Pinpoint the cell where the given text exists, returning its [x, y] midpoint coordinate. 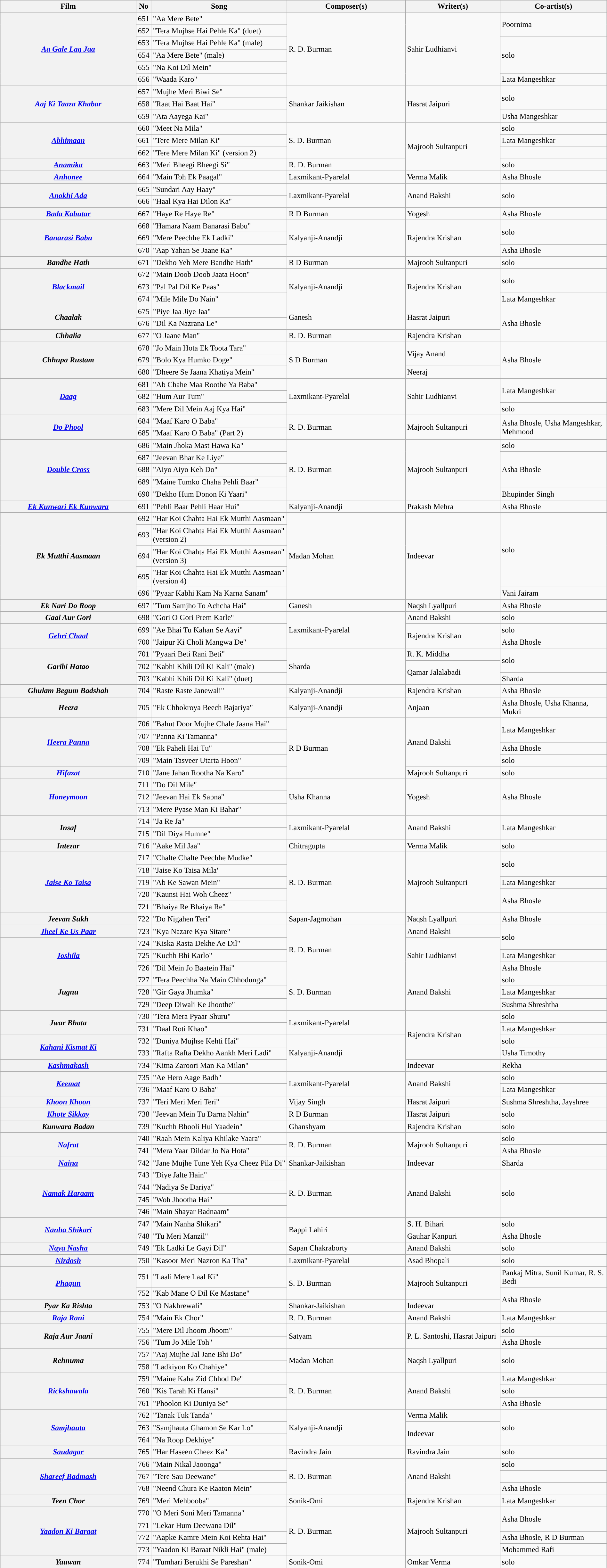
732 [143, 1041]
"Laali Mere Laal Ki" [219, 1277]
"Bolo Kya Humko Doge" [219, 360]
Raja Aur Jaani [68, 1336]
S. H. Bihari [453, 1224]
"Raat Hai Baat Hai" [219, 104]
Usha Khanna [346, 797]
Omkar Verma [453, 1562]
"Na Roop Dekhiye" [219, 1440]
686 [143, 445]
"Kitna Zaroori Man Ka Milan" [219, 1065]
Asha Bhosle, R D Burman [553, 1537]
"Ek Paheli Hai Tu" [219, 748]
"Aap Yahan Se Jaane Ka" [219, 250]
Kunwara Badan [68, 1126]
"Woh Jhootha Hai" [219, 1200]
"Ab Chahe Maa Roothe Ya Baba" [219, 384]
Garibi Hatao [68, 666]
Joshila [68, 955]
Khoon Khoon [68, 1102]
Usha Mangeshkar [553, 116]
"Pyaari Beti Rani Beti" [219, 654]
713 [143, 809]
Blackmail [68, 287]
681 [143, 384]
652 [143, 31]
Nafrat [68, 1144]
"Tera Peechha Na Main Chhodunga" [219, 980]
"Jaipur Ki Choli Mangwa De" [219, 642]
"Do Nigahen Teri" [219, 919]
"Tere Sau Deewane" [219, 1476]
684 [143, 421]
"Duniya Mujhse Kehti Hai" [219, 1041]
Sushma Shreshtha, Jayshree [553, 1102]
"Main Nanha Shikari" [219, 1224]
"Jane Mujhe Tune Yeh Kya Cheez Pila Di" [219, 1163]
746 [143, 1212]
Nanha Shikari [68, 1230]
"Maine Tumko Chaha Pehli Baar" [219, 482]
660 [143, 128]
674 [143, 299]
Insaf [68, 828]
679 [143, 360]
Sushma Shreshtha [553, 1004]
Pankaj Mitra, Sunil Kumar, R. S. Bedi [553, 1277]
"Tera Mujhse Hai Pehle Ka" (male) [219, 43]
705 [143, 707]
"Tum Jo Mile Toh" [219, 1342]
733 [143, 1053]
Ghulam Begum Badshah [68, 691]
Chitragupta [346, 846]
Yauwan [68, 1562]
Satyam [346, 1336]
653 [143, 43]
"Tere Mere Milan Ki" [219, 140]
"Kis Tarah Ki Hansi" [219, 1391]
"Ek Chhokroya Beech Bajariya" [219, 707]
727 [143, 980]
"Ladkiyon Ko Chahiye" [219, 1366]
Bappi Lahiri [346, 1230]
"Har Koi Chahta Hai Ek Mutthi Aasmaan" (version 2) [219, 535]
"O Meri Soni Meri Tamanna" [219, 1513]
721 [143, 907]
"Har Koi Chahta Hai Ek Mutthi Aasmaan" (version 3) [219, 556]
Sapan-Jagmohan [346, 919]
"Kuchh Bhi Karlo" [219, 955]
"Aake Mil Jaa" [219, 846]
743 [143, 1175]
Poornima [553, 25]
730 [143, 1017]
Namak Haraam [68, 1193]
Abhimaan [68, 140]
"Pehli Baar Pehli Haar Hui" [219, 506]
768 [143, 1489]
756 [143, 1342]
"Dil Ka Nazrana Le" [219, 323]
"Haye Re Haye Re" [219, 214]
Keemat [68, 1084]
678 [143, 348]
706 [143, 724]
699 [143, 630]
"Tere Mere Milan Ki" (version 2) [219, 153]
"Pyaar Kabhi Kam Na Karna Sanam" [219, 593]
744 [143, 1187]
760 [143, 1391]
"Waada Karo" [219, 79]
No [143, 6]
"Jeevan Bhar Ke Liye" [219, 458]
Banarasi Babu [68, 238]
"Ata Aayega Kai" [219, 116]
"Samjhauta Ghamon Se Kar Lo" [219, 1428]
690 [143, 494]
"Aiyo Aiyo Keh Do" [219, 470]
Hifazat [68, 772]
Jwar Bhata [68, 1023]
663 [143, 165]
723 [143, 931]
"Gir Gaya Jhumka" [219, 992]
Anamika [68, 165]
Gehri Chaal [68, 636]
731 [143, 1029]
"Jeevan Mein Tu Darna Nahin" [219, 1114]
666 [143, 202]
683 [143, 409]
Vijay Singh [346, 1102]
Jeevan Sukh [68, 919]
Nirdosh [68, 1260]
742 [143, 1163]
740 [143, 1138]
741 [143, 1151]
Vijay Anand [453, 354]
"Maine Kaha Zid Chhod De" [219, 1379]
682 [143, 397]
"Sundari Aay Haay" [219, 189]
689 [143, 482]
Pyar Ka Rishta [68, 1306]
Daag [68, 397]
"Tumhari Berukhi Se Pareshan" [219, 1562]
749 [143, 1248]
Film [68, 6]
708 [143, 748]
Anhonee [68, 177]
"Piye Jaa Jiye Jaa" [219, 311]
747 [143, 1224]
"Raste Raste Janewali" [219, 691]
"Bhaiya Re Bhaiya Re" [219, 907]
737 [143, 1102]
"Jane Jahan Rootha Na Karo" [219, 772]
665 [143, 189]
"Rafta Rafta Dekho Aankh Meri Ladi" [219, 1053]
766 [143, 1464]
716 [143, 846]
Ek Kunwari Ek Kunwara [68, 506]
"Har Koi Chahta Hai Ek Mutthi Aasmaan" [219, 518]
656 [143, 79]
759 [143, 1379]
Honeymoon [68, 797]
"Diye Jalte Hain" [219, 1175]
Composer(s) [346, 6]
658 [143, 104]
Bada Kabutar [68, 214]
722 [143, 919]
"Neend Chura Ke Raaton Mein" [219, 1489]
676 [143, 323]
712 [143, 797]
735 [143, 1077]
Saudagar [68, 1452]
"Mere Pyase Man Ki Bahar" [219, 809]
"Pal Pal Dil Ke Paas" [219, 287]
"Deep Diwali Ke Jhoothe" [219, 1004]
"Ek Ladki Le Gayi Dil" [219, 1248]
"Do Dil Mile" [219, 785]
Naina [68, 1163]
"Meri Bheegi Bheegi Si" [219, 165]
715 [143, 834]
"Bahut Door Mujhe Chale Jaana Hai" [219, 724]
"Dheere Se Jaana Khatiya Mein" [219, 372]
734 [143, 1065]
738 [143, 1114]
Naya Nasha [68, 1248]
767 [143, 1476]
764 [143, 1440]
Rekha [553, 1065]
"Har Haseen Cheez Ka" [219, 1452]
668 [143, 226]
726 [143, 968]
"Haal Kya Hai Dilon Ka" [219, 202]
Asha Bhosle, Usha Mangeshkar, Mehmood [553, 427]
"Meri Mehbooba" [219, 1501]
"Mile Mile Do Nain" [219, 299]
Ek Mutthi Aasmaan [68, 556]
S D Burman [346, 360]
698 [143, 618]
703 [143, 679]
719 [143, 882]
770 [143, 1513]
"Main Toh Ek Paagal" [219, 177]
720 [143, 895]
"Dil Mein Jo Baatein Hai" [219, 968]
711 [143, 785]
"Dekho Hum Donon Ki Yaari" [219, 494]
"Maaf Karo O Baba" (Part 2) [219, 433]
701 [143, 654]
"Tu Meri Manzil" [219, 1236]
"Ab Ke Sawan Mein" [219, 882]
Intezar [68, 846]
664 [143, 177]
707 [143, 736]
Yaadon Ki Baraat [68, 1531]
736 [143, 1090]
729 [143, 1004]
739 [143, 1126]
695 [143, 577]
694 [143, 556]
Sapan Chakraborty [346, 1248]
693 [143, 535]
Jheel Ke Us Paar [68, 931]
"Kabhi Khili Dil Ki Kali" (male) [219, 666]
675 [143, 311]
Anokhi Ada [68, 195]
"Mere Peechhe Ek Ladki" [219, 238]
Neeraj [453, 372]
Kahani Kismat Ki [68, 1047]
Shankar Jaikishan [346, 104]
724 [143, 943]
Chhalia [68, 335]
688 [143, 470]
Usha Timothy [553, 1053]
Asha Bhosle, Usha Khanna, Mukri [553, 707]
"Dil Diya Humne" [219, 834]
Samjhauta [68, 1428]
Writer(s) [453, 6]
680 [143, 372]
Prakash Mehra [453, 506]
"Dekho Yeh Mere Bandhe Hath" [219, 262]
Anjaan [453, 707]
Vani Jairam [553, 593]
771 [143, 1525]
673 [143, 287]
Chhupa Rustam [68, 360]
Rehnuma [68, 1360]
"Kya Nazare Kya Sitare" [219, 931]
Rickshawala [68, 1391]
Ek Nari Do Roop [68, 606]
"Aa Mere Bete" (male) [219, 55]
Teen Chor [68, 1501]
"Meet Na Mila" [219, 128]
"Tera Mera Pyaar Shuru" [219, 1017]
758 [143, 1366]
"Lekar Hum Deewana Dil" [219, 1525]
710 [143, 772]
672 [143, 275]
752 [143, 1293]
"Raah Mein Kaliya Khilake Yaara" [219, 1138]
662 [143, 153]
"Jo Main Hota Ek Toota Tara" [219, 348]
"Jaise Ko Taisa Mila" [219, 870]
"Nadiya Se Dariya" [219, 1187]
"Teri Meri Meri Teri" [219, 1102]
"Jeevan Hai Ek Sapna" [219, 797]
Chaalak [68, 317]
Asad Bhopali [453, 1260]
Aaj Ki Taaza Khabar [68, 104]
Shareef Badmash [68, 1476]
750 [143, 1260]
669 [143, 238]
"Mujhe Meri Biwi Se" [219, 92]
"Har Koi Chahta Hai Ek Mutthi Aasmaan" (version 4) [219, 577]
700 [143, 642]
728 [143, 992]
Do Phool [68, 427]
"O Nakhrewali" [219, 1306]
651 [143, 19]
704 [143, 691]
751 [143, 1277]
Phagun [68, 1283]
Mohammed Rafi [553, 1549]
Khote Sikkay [68, 1114]
"Chalte Chalte Peechhe Mudke" [219, 858]
765 [143, 1452]
685 [143, 433]
"Tera Mujhse Hai Pehle Ka" (duet) [219, 31]
Kashmakash [68, 1065]
774 [143, 1562]
"Daal Roti Khao" [219, 1029]
"Kaunsi Hai Woh Cheez" [219, 895]
"Hum Aur Tum" [219, 397]
"Kasoor Meri Nazron Ka Tha" [219, 1260]
667 [143, 214]
763 [143, 1428]
Song [219, 6]
"Mera Yaar Dildar Jo Na Hota" [219, 1151]
745 [143, 1200]
755 [143, 1330]
Jaise Ko Taisa [68, 882]
714 [143, 821]
772 [143, 1537]
753 [143, 1306]
717 [143, 858]
Gauhar Kanpuri [453, 1236]
762 [143, 1415]
769 [143, 1501]
"Mere Dil Jhoom Jhoom" [219, 1330]
R. K. Middha [453, 654]
"Tum Samjho To Achcha Hai" [219, 606]
Raja Rani [68, 1318]
661 [143, 140]
Heera [68, 707]
696 [143, 593]
"Main Doob Doob Jaata Hoon" [219, 275]
Bandhe Hath [68, 262]
"Aaj Mujhe Jal Jane Bhi Do" [219, 1354]
754 [143, 1318]
697 [143, 606]
"Na Koi Dil Mein" [219, 67]
654 [143, 55]
702 [143, 666]
"Kab Mane O Dil Ke Mastane" [219, 1293]
773 [143, 1549]
671 [143, 262]
"Yaadon Ki Baraat Nikli Hai" (male) [219, 1549]
"Tanak Tuk Tanda" [219, 1415]
Double Cross [68, 470]
"Aapke Kamre Mein Koi Rehta Hai" [219, 1537]
"Main Jhoka Mast Hawa Ka" [219, 445]
Jugnu [68, 992]
P. L. Santoshi, Hasrat Jaipuri [453, 1336]
"Main Nikal Jaoonga" [219, 1464]
692 [143, 518]
"Ja Re Ja" [219, 821]
687 [143, 458]
"Main Shayar Badnaam" [219, 1212]
"Kuchh Bhooli Hui Yaadein" [219, 1126]
655 [143, 67]
Bhupinder Singh [553, 494]
657 [143, 92]
670 [143, 250]
"O Jaane Man" [219, 335]
748 [143, 1236]
709 [143, 760]
"Main Tasveer Utarta Hoon" [219, 760]
718 [143, 870]
"Gori O Gori Prem Karle" [219, 618]
"Hamara Naam Banarasi Babu" [219, 226]
"Kabhi Khili Dil Ki Kali" (duet) [219, 679]
725 [143, 955]
"Panna Ki Tamanna" [219, 736]
Qamar Jalalabadi [453, 673]
Co-artist(s) [553, 6]
757 [143, 1354]
Ghanshyam [346, 1126]
659 [143, 116]
Heera Panna [68, 742]
"Kiska Rasta Dekhe Ae Dil" [219, 943]
"Ae Bhai Tu Kahan Se Aayi" [219, 630]
Gaai Aur Gori [68, 618]
Aa Gale Lag Jaa [68, 49]
"Ae Hero Aage Badh" [219, 1077]
"Phoolon Ki Duniya Se" [219, 1403]
"Mere Dil Mein Aaj Kya Hai" [219, 409]
"Main Ek Chor" [219, 1318]
"Aa Mere Bete" [219, 19]
761 [143, 1403]
691 [143, 506]
677 [143, 335]
